Determine the [X, Y] coordinate at the center of the cell enclosing the given text.  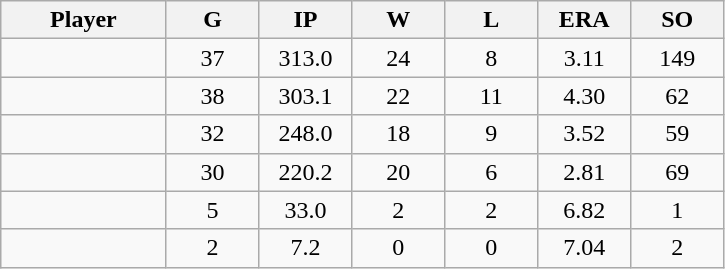
62 [678, 96]
5 [212, 210]
ERA [584, 20]
1 [678, 210]
11 [492, 96]
22 [398, 96]
9 [492, 134]
38 [212, 96]
2.81 [584, 172]
59 [678, 134]
30 [212, 172]
69 [678, 172]
Player [84, 20]
IP [306, 20]
SO [678, 20]
7.2 [306, 248]
3.52 [584, 134]
248.0 [306, 134]
18 [398, 134]
L [492, 20]
7.04 [584, 248]
303.1 [306, 96]
149 [678, 58]
W [398, 20]
32 [212, 134]
3.11 [584, 58]
24 [398, 58]
G [212, 20]
37 [212, 58]
6 [492, 172]
313.0 [306, 58]
8 [492, 58]
220.2 [306, 172]
6.82 [584, 210]
20 [398, 172]
33.0 [306, 210]
4.30 [584, 96]
